For the text-containing cell, return its midpoint in [X, Y] coordinate format. 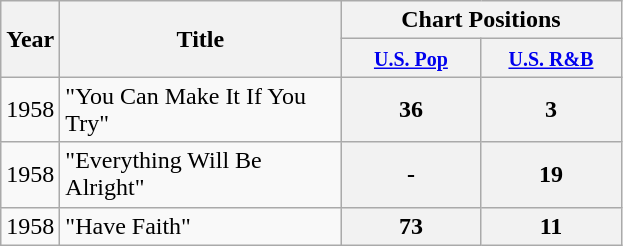
73 [411, 226]
Chart Positions [481, 20]
"Have Faith" [200, 226]
11 [551, 226]
Title [200, 39]
U.S. Pop [411, 58]
- [411, 174]
3 [551, 110]
19 [551, 174]
U.S. R&B [551, 58]
Year [30, 39]
36 [411, 110]
"You Can Make It If You Try" [200, 110]
"Everything Will Be Alright" [200, 174]
